Search for the cell housing the specified text and yield its [x, y] center coordinate. 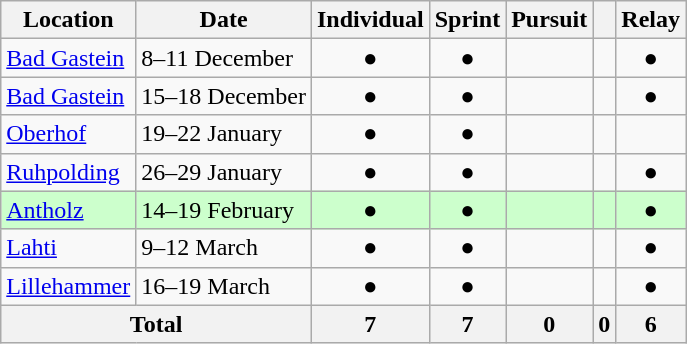
15–18 December [224, 96]
Pursuit [550, 20]
Oberhof [68, 134]
26–29 January [224, 172]
Relay [651, 20]
8–11 December [224, 58]
19–22 January [224, 134]
Ruhpolding [68, 172]
14–19 February [224, 210]
9–12 March [224, 248]
6 [651, 324]
Individual [370, 20]
Sprint [467, 20]
Location [68, 20]
16–19 March [224, 286]
Lillehammer [68, 286]
Total [156, 324]
Date [224, 20]
Antholz [68, 210]
Lahti [68, 248]
